For the text-containing cell, return its midpoint in (X, Y) coordinate format. 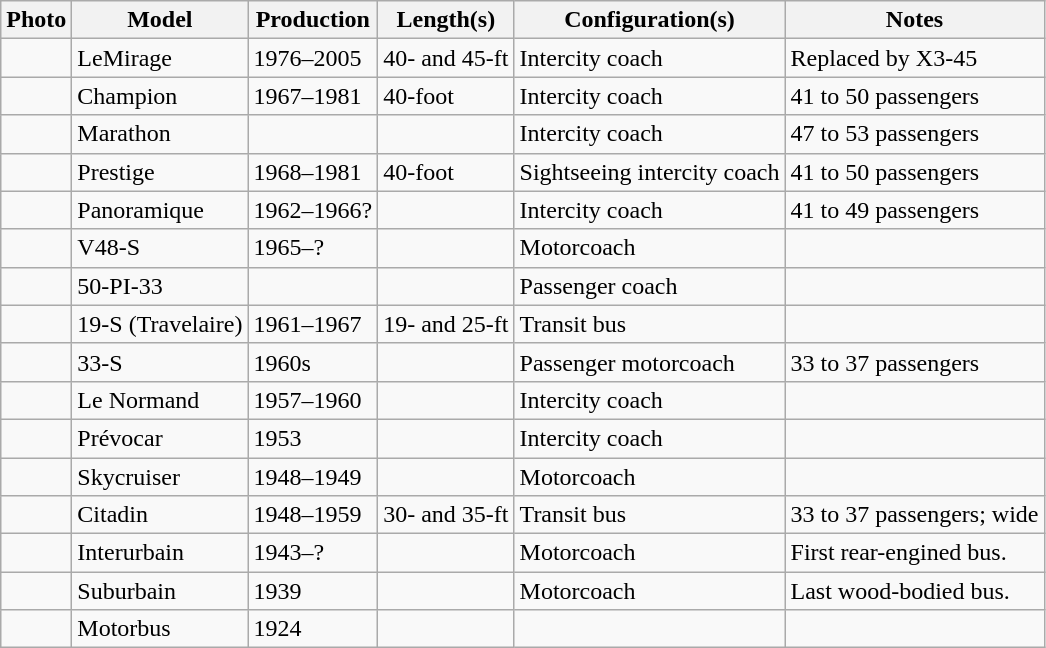
Le Normand (160, 400)
Passenger motorcoach (650, 362)
Last wood-bodied bus. (914, 591)
Interurbain (160, 553)
Length(s) (446, 20)
19-S (Travelaire) (160, 324)
Skycruiser (160, 477)
1924 (313, 629)
40- and 45-ft (446, 58)
1939 (313, 591)
Passenger coach (650, 286)
Prévocar (160, 438)
1965–? (313, 248)
Suburbain (160, 591)
Photo (36, 20)
Marathon (160, 134)
1953 (313, 438)
Panoramique (160, 210)
Champion (160, 96)
19- and 25-ft (446, 324)
Prestige (160, 172)
1968–1981 (313, 172)
Model (160, 20)
50-PI-33 (160, 286)
LeMirage (160, 58)
Notes (914, 20)
1948–1949 (313, 477)
Motorbus (160, 629)
1967–1981 (313, 96)
Sightseeing intercity coach (650, 172)
1948–1959 (313, 515)
1960s (313, 362)
1961–1967 (313, 324)
Production (313, 20)
V48-S (160, 248)
33 to 37 passengers; wide (914, 515)
1957–1960 (313, 400)
1962–1966? (313, 210)
Replaced by X3-45 (914, 58)
47 to 53 passengers (914, 134)
41 to 49 passengers (914, 210)
30- and 35-ft (446, 515)
First rear-engined bus. (914, 553)
1943–? (313, 553)
Citadin (160, 515)
33 to 37 passengers (914, 362)
33-S (160, 362)
Configuration(s) (650, 20)
1976–2005 (313, 58)
